From the cell containing the given text, extract its center point as [x, y] coordinate. 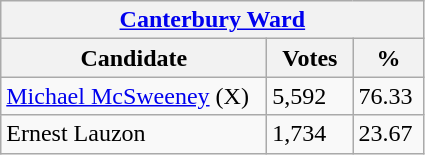
Votes [310, 58]
Candidate [134, 58]
5,592 [310, 96]
Ernest Lauzon [134, 134]
Michael McSweeney (X) [134, 96]
Canterbury Ward [212, 20]
23.67 [388, 134]
76.33 [388, 96]
% [388, 58]
1,734 [310, 134]
